Output the [x, y] coordinate of the center of the cell containing the given text.  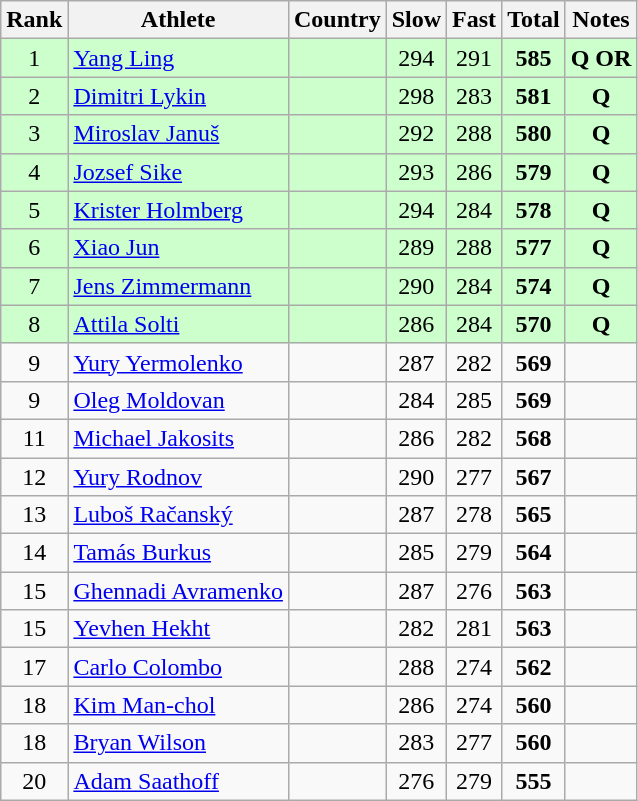
Q OR [601, 58]
7 [34, 286]
4 [34, 172]
2 [34, 96]
293 [416, 172]
14 [34, 553]
Yury Rodnov [178, 477]
8 [34, 324]
568 [534, 438]
577 [534, 248]
11 [34, 438]
12 [34, 477]
Yevhen Hekht [178, 629]
6 [34, 248]
Tamás Burkus [178, 553]
Ghennadi Avramenko [178, 591]
Bryan Wilson [178, 743]
292 [416, 134]
278 [474, 515]
Notes [601, 20]
564 [534, 553]
Jens Zimmermann [178, 286]
281 [474, 629]
Attila Solti [178, 324]
Jozsef Sike [178, 172]
578 [534, 210]
Oleg Moldovan [178, 400]
298 [416, 96]
570 [534, 324]
Yang Ling [178, 58]
Adam Saathoff [178, 781]
579 [534, 172]
567 [534, 477]
580 [534, 134]
291 [474, 58]
Fast [474, 20]
Kim Man-chol [178, 705]
1 [34, 58]
Carlo Colombo [178, 667]
565 [534, 515]
555 [534, 781]
17 [34, 667]
Slow [416, 20]
Total [534, 20]
3 [34, 134]
574 [534, 286]
581 [534, 96]
Yury Yermolenko [178, 362]
562 [534, 667]
289 [416, 248]
Athlete [178, 20]
Miroslav Januš [178, 134]
5 [34, 210]
20 [34, 781]
Country [337, 20]
Krister Holmberg [178, 210]
13 [34, 515]
Rank [34, 20]
Luboš Račanský [178, 515]
Michael Jakosits [178, 438]
Dimitri Lykin [178, 96]
Xiao Jun [178, 248]
585 [534, 58]
